Pinpoint the cell where the given text exists, returning its [X, Y] midpoint coordinate. 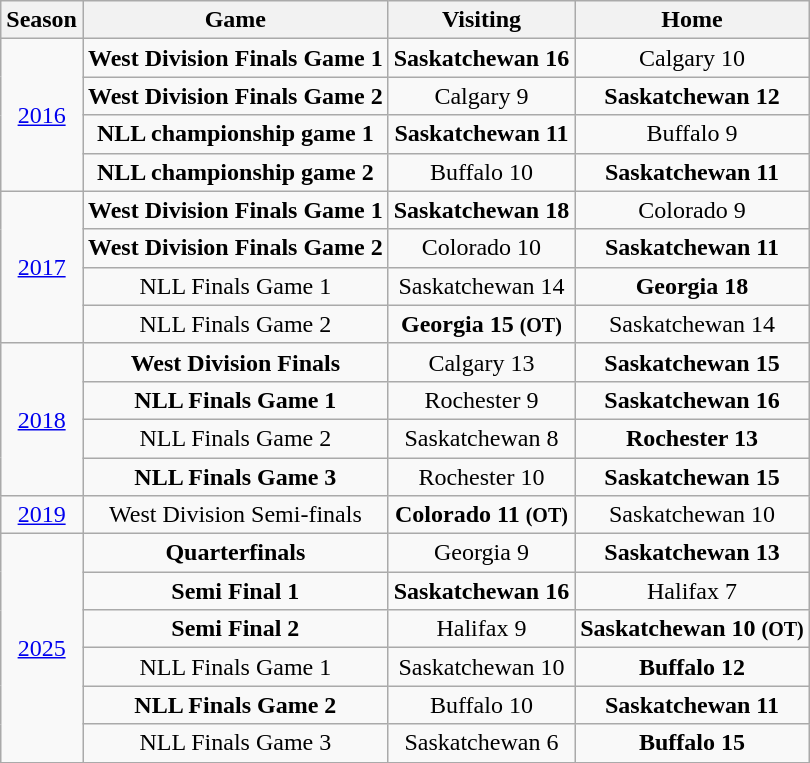
Colorado 9 [692, 210]
Home [692, 20]
Buffalo 15 [692, 743]
NLL championship game 2 [235, 172]
Season [42, 20]
Quarterfinals [235, 553]
Saskatchewan 12 [692, 96]
Buffalo 12 [692, 667]
NLL championship game 1 [235, 134]
Rochester 9 [481, 400]
Calgary 10 [692, 58]
Semi Final 1 [235, 591]
Halifax 9 [481, 629]
Saskatchewan 10 (OT) [692, 629]
2017 [42, 267]
2025 [42, 648]
2016 [42, 115]
Georgia 15 (OT) [481, 324]
West Division Semi-finals [235, 515]
2018 [42, 419]
2019 [42, 515]
Buffalo 9 [692, 134]
Game [235, 20]
Visiting [481, 20]
Saskatchewan 8 [481, 438]
Georgia 18 [692, 286]
West Division Finals [235, 362]
Saskatchewan 18 [481, 210]
Saskatchewan 13 [692, 553]
Calgary 13 [481, 362]
Georgia 9 [481, 553]
Calgary 9 [481, 96]
Rochester 10 [481, 477]
Semi Final 2 [235, 629]
Halifax 7 [692, 591]
Rochester 13 [692, 438]
Saskatchewan 6 [481, 743]
Colorado 10 [481, 248]
Colorado 11 (OT) [481, 515]
